Provide the [X, Y] coordinate of the cell's center where the given text is located.  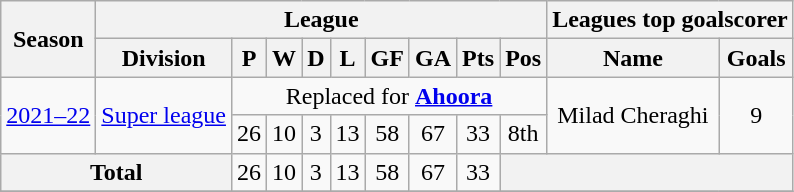
Super league [164, 115]
Replaced for Ahoora [388, 96]
League [322, 20]
GF [387, 58]
Goals [756, 58]
Pts [478, 58]
Name [633, 58]
8th [524, 134]
L [348, 58]
Total [116, 172]
D [316, 58]
P [248, 58]
W [284, 58]
Pos [524, 58]
Season [48, 39]
Milad Cheraghi [633, 115]
2021–22 [48, 115]
Division [164, 58]
9 [756, 115]
Leagues top goalscorer [670, 20]
GA [432, 58]
